For the text-containing cell, return its midpoint in [X, Y] coordinate format. 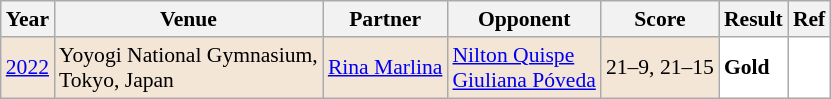
Rina Marlina [386, 68]
Ref [809, 19]
21–9, 21–15 [660, 68]
Result [754, 19]
Nilton Quispe Giuliana Póveda [524, 68]
Year [28, 19]
2022 [28, 68]
Opponent [524, 19]
Yoyogi National Gymnasium,Tokyo, Japan [188, 68]
Score [660, 19]
Venue [188, 19]
Partner [386, 19]
Gold [754, 68]
